Capture the cell that displays the provided text and extract its (X, Y) central coordinate. 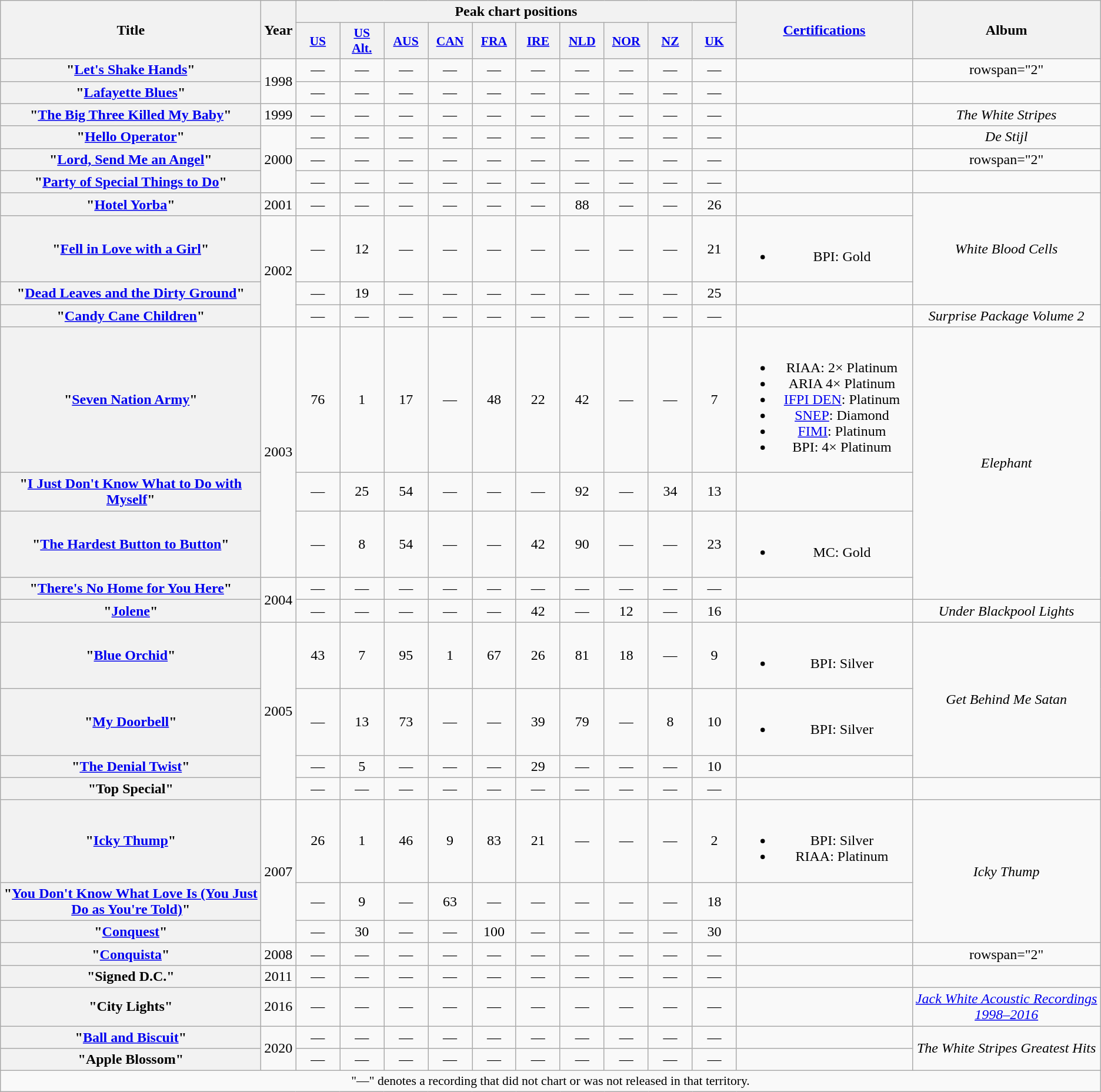
43 (318, 655)
NOR (626, 41)
"The Denial Twist" (131, 766)
2005 (279, 711)
"Hotel Yorba" (131, 204)
2008 (279, 954)
29 (538, 766)
FRA (494, 41)
"Fell in Love with a Girl" (131, 248)
UK (714, 41)
79 (582, 722)
"Apple Blossom" (131, 1060)
22 (538, 400)
2002 (279, 271)
"Conquest" (131, 931)
73 (406, 722)
USAlt. (362, 41)
Get Behind Me Satan (1006, 700)
76 (318, 400)
95 (406, 655)
"Signed D.C." (131, 976)
"Jolene" (131, 611)
US (318, 41)
Jack White Acoustic Recordings 1998–2016 (1006, 1007)
46 (406, 841)
The White Stripes (1006, 115)
"Blue Orchid" (131, 655)
19 (362, 293)
"Let's Shake Hands" (131, 70)
Under Blackpool Lights (1006, 611)
"Candy Cane Children" (131, 316)
Icky Thump (1006, 871)
"The Big Three Killed My Baby" (131, 115)
"Party of Special Things to Do" (131, 182)
NLD (582, 41)
"Conquista" (131, 954)
90 (582, 545)
NZ (670, 41)
2000 (279, 159)
The White Stripes Greatest Hits (1006, 1048)
5 (362, 766)
Elephant (1006, 463)
"Lord, Send Me an Angel" (131, 159)
81 (582, 655)
Year (279, 29)
Album (1006, 29)
"The Hardest Button to Button" (131, 545)
2020 (279, 1048)
Surprise Package Volume 2 (1006, 316)
34 (670, 492)
1998 (279, 81)
"Lafayette Blues" (131, 92)
"—" denotes a recording that did not chart or was not released in that territory. (550, 1081)
Title (131, 29)
"Dead Leaves and the Dirty Ground" (131, 293)
"Ball and Biscuit" (131, 1037)
83 (494, 841)
63 (451, 901)
2003 (279, 452)
88 (582, 204)
"My Doorbell" (131, 722)
100 (494, 931)
Peak chart positions (516, 12)
BPI: SilverRIAA: Platinum (825, 841)
17 (406, 400)
White Blood Cells (1006, 248)
16 (714, 611)
CAN (451, 41)
MC: Gold (825, 545)
48 (494, 400)
2016 (279, 1007)
39 (538, 722)
"I Just Don't Know What to Do with Myself" (131, 492)
"There's No Home for You Here" (131, 589)
"City Lights" (131, 1007)
67 (494, 655)
Certifications (825, 29)
92 (582, 492)
IRE (538, 41)
"Hello Operator" (131, 137)
1999 (279, 115)
2 (714, 841)
"You Don't Know What Love Is (You Just Do as You're Told)" (131, 901)
2007 (279, 871)
2001 (279, 204)
De Stijl (1006, 137)
RIAA: 2× PlatinumARIA 4× PlatinumIFPI DEN: PlatinumSNEP: DiamondFIMI: PlatinumBPI: 4× Platinum (825, 400)
"Top Special" (131, 789)
2004 (279, 600)
"Icky Thump" (131, 841)
AUS (406, 41)
2011 (279, 976)
23 (714, 545)
BPI: Gold (825, 248)
"Seven Nation Army" (131, 400)
